Pinpoint the cell where the given text exists, returning its [X, Y] midpoint coordinate. 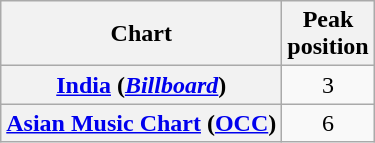
Chart [142, 34]
3 [328, 85]
6 [328, 123]
India (Billboard) [142, 85]
Asian Music Chart (OCC) [142, 123]
Peakposition [328, 34]
